Search for the cell housing the specified text and yield its (x, y) center coordinate. 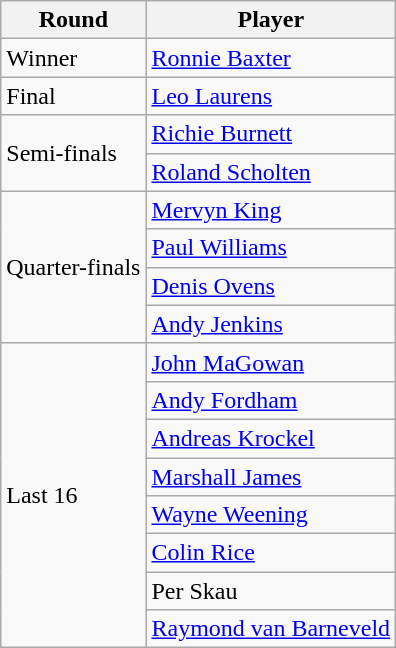
Final (74, 96)
Richie Burnett (271, 134)
Leo Laurens (271, 96)
Roland Scholten (271, 172)
Marshall James (271, 477)
Semi-finals (74, 153)
Andy Fordham (271, 400)
Colin Rice (271, 553)
John MaGowan (271, 362)
Andy Jenkins (271, 324)
Andreas Krockel (271, 438)
Raymond van Barneveld (271, 629)
Paul Williams (271, 248)
Mervyn King (271, 210)
Quarter-finals (74, 267)
Round (74, 20)
Player (271, 20)
Last 16 (74, 495)
Per Skau (271, 591)
Winner (74, 58)
Wayne Weening (271, 515)
Denis Ovens (271, 286)
Ronnie Baxter (271, 58)
